Search for the cell housing the specified text and yield its (x, y) center coordinate. 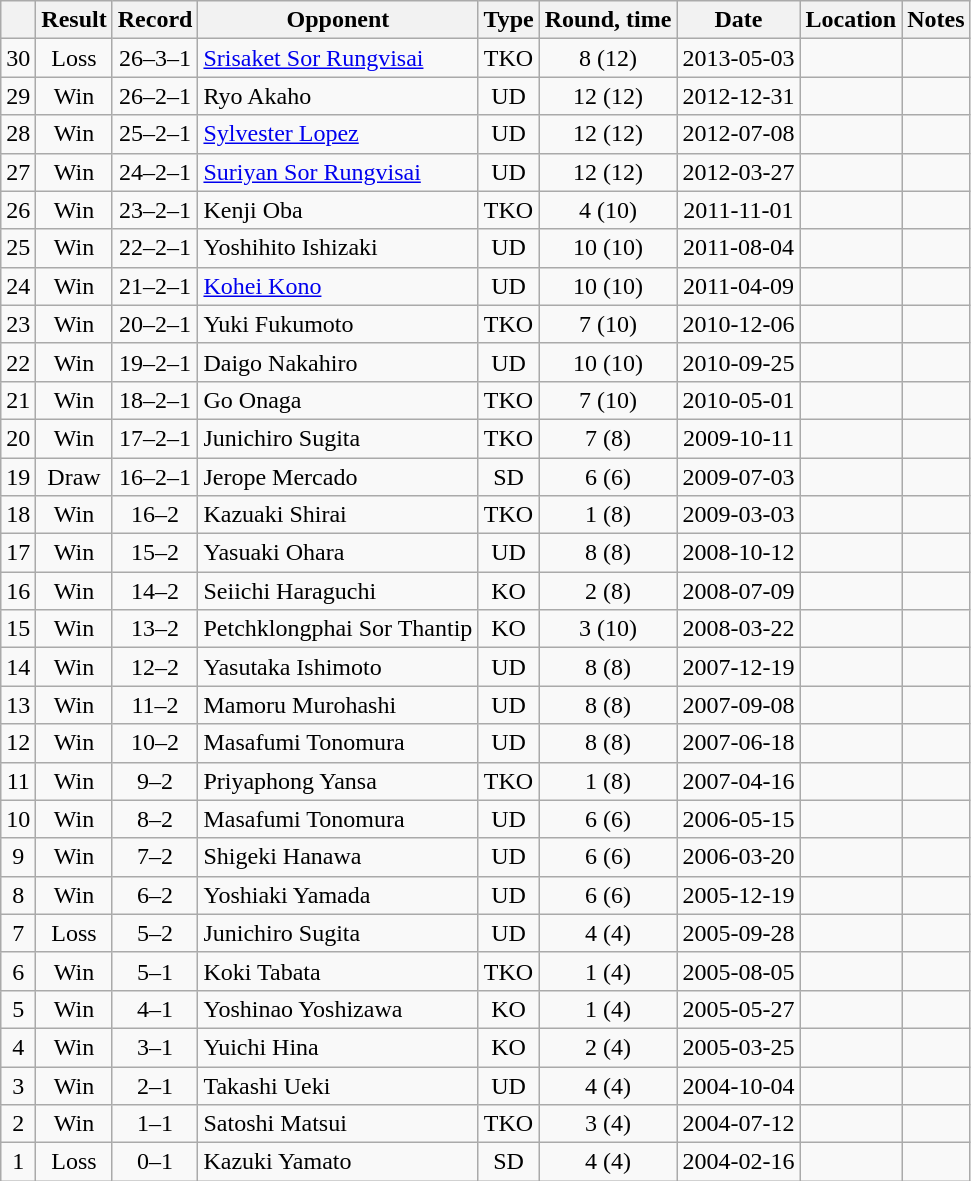
2007-12-19 (738, 667)
12–2 (155, 667)
Kazuki Yamato (338, 1162)
2012-03-27 (738, 172)
26–2–1 (155, 96)
21–2–1 (155, 286)
2008-03-22 (738, 629)
2005-08-05 (738, 971)
2005-09-28 (738, 933)
8 (18, 895)
1 (18, 1162)
10 (18, 819)
Yuichi Hina (338, 1047)
15–2 (155, 553)
19–2–1 (155, 362)
12 (18, 743)
Mamoru Murohashi (338, 705)
18–2–1 (155, 400)
Seiichi Haraguchi (338, 591)
Takashi Ueki (338, 1085)
2007-06-18 (738, 743)
Opponent (338, 20)
2012-12-31 (738, 96)
3 (18, 1085)
25 (18, 248)
2004-10-04 (738, 1085)
13 (18, 705)
22 (18, 362)
2011-11-01 (738, 210)
Shigeki Hanawa (338, 857)
21 (18, 400)
26 (18, 210)
2–1 (155, 1085)
2009-03-03 (738, 515)
Record (155, 20)
Location (851, 20)
Round, time (608, 20)
Koki Tabata (338, 971)
Notes (936, 20)
2 (4) (608, 1047)
2004-02-16 (738, 1162)
9–2 (155, 781)
20 (18, 438)
Yasuaki Ohara (338, 553)
11 (18, 781)
3 (10) (608, 629)
Daigo Nakahiro (338, 362)
2 (8) (608, 591)
Type (508, 20)
7 (18, 933)
18 (18, 515)
Kohei Kono (338, 286)
26–3–1 (155, 58)
2005-12-19 (738, 895)
8–2 (155, 819)
30 (18, 58)
Jerope Mercado (338, 477)
Yoshihito Ishizaki (338, 248)
8 (12) (608, 58)
5–2 (155, 933)
Kenji Oba (338, 210)
20–2–1 (155, 324)
Date (738, 20)
27 (18, 172)
Satoshi Matsui (338, 1124)
10–2 (155, 743)
24 (18, 286)
15 (18, 629)
29 (18, 96)
Suriyan Sor Rungvisai (338, 172)
Srisaket Sor Rungvisai (338, 58)
Go Onaga (338, 400)
7 (8) (608, 438)
2010-12-06 (738, 324)
Yoshinao Yoshizawa (338, 1009)
Yuki Fukumoto (338, 324)
Yasutaka Ishimoto (338, 667)
2010-05-01 (738, 400)
2004-07-12 (738, 1124)
2009-10-11 (738, 438)
2008-07-09 (738, 591)
24–2–1 (155, 172)
23–2–1 (155, 210)
17–2–1 (155, 438)
1–1 (155, 1124)
4 (10) (608, 210)
6–2 (155, 895)
2007-09-08 (738, 705)
5 (18, 1009)
13–2 (155, 629)
4 (18, 1047)
0–1 (155, 1162)
2008-10-12 (738, 553)
3–1 (155, 1047)
Ryo Akaho (338, 96)
2005-03-25 (738, 1047)
2005-05-27 (738, 1009)
9 (18, 857)
25–2–1 (155, 134)
19 (18, 477)
2009-07-03 (738, 477)
2007-04-16 (738, 781)
14–2 (155, 591)
28 (18, 134)
17 (18, 553)
11–2 (155, 705)
5–1 (155, 971)
7–2 (155, 857)
Sylvester Lopez (338, 134)
Priyaphong Yansa (338, 781)
16–2 (155, 515)
Petchklongphai Sor Thantip (338, 629)
6 (18, 971)
22–2–1 (155, 248)
Kazuaki Shirai (338, 515)
16 (18, 591)
2011-04-09 (738, 286)
4–1 (155, 1009)
2 (18, 1124)
2012-07-08 (738, 134)
Result (74, 20)
Yoshiaki Yamada (338, 895)
2013-05-03 (738, 58)
Draw (74, 477)
2006-05-15 (738, 819)
2011-08-04 (738, 248)
23 (18, 324)
14 (18, 667)
3 (4) (608, 1124)
16–2–1 (155, 477)
2010-09-25 (738, 362)
2006-03-20 (738, 857)
